Capture the cell that displays the provided text and extract its [x, y] central coordinate. 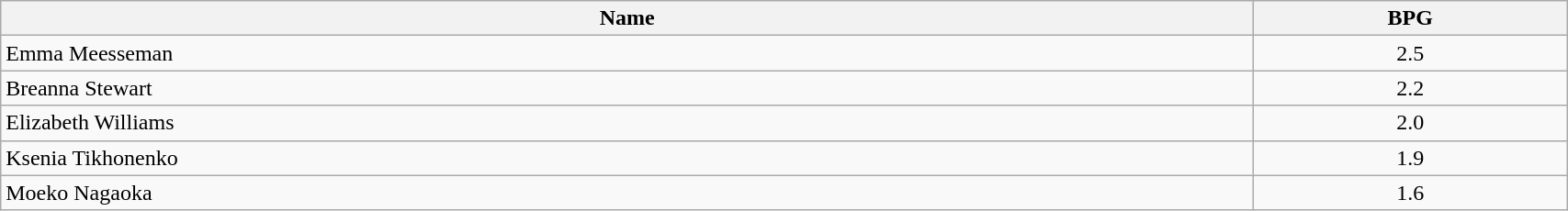
Elizabeth Williams [627, 123]
BPG [1411, 18]
2.0 [1411, 123]
Breanna Stewart [627, 88]
Name [627, 18]
2.5 [1411, 53]
1.9 [1411, 158]
1.6 [1411, 193]
2.2 [1411, 88]
Ksenia Tikhonenko [627, 158]
Moeko Nagaoka [627, 193]
Emma Meesseman [627, 53]
